Locate the cell with the specified text and output its [X, Y] center coordinate. 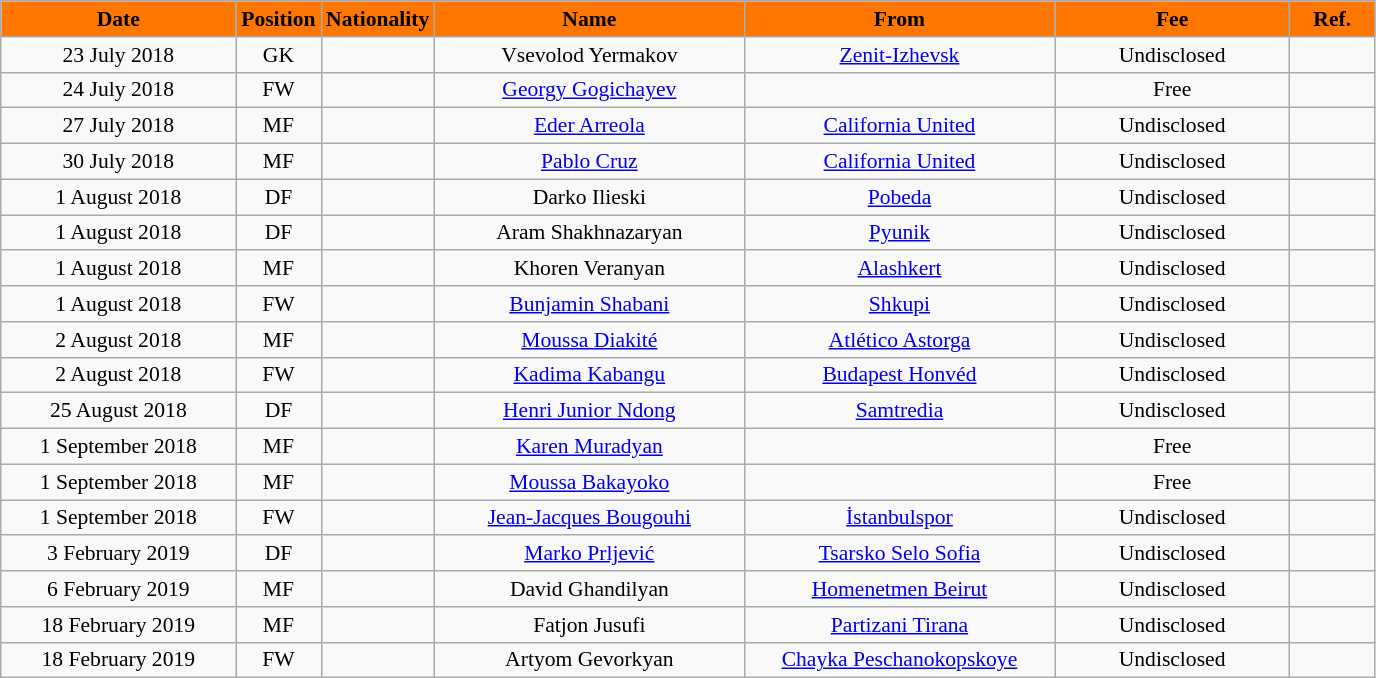
Georgy Gogichayev [589, 90]
Tsarsko Selo Sofia [899, 554]
Homenetmen Beirut [899, 589]
Kadima Kabangu [589, 375]
Fatjon Jusufi [589, 625]
23 July 2018 [118, 55]
Nationality [378, 19]
Marko Prljević [589, 554]
From [899, 19]
Date [118, 19]
Partizani Tirana [899, 625]
Moussa Bakayoko [589, 482]
3 February 2019 [118, 554]
Moussa Diakité [589, 340]
Karen Muradyan [589, 447]
Shkupi [899, 304]
Position [278, 19]
Atlético Astorga [899, 340]
Pobeda [899, 197]
Alashkert [899, 269]
Chayka Peschanokopskoye [899, 660]
27 July 2018 [118, 126]
Fee [1172, 19]
Samtredia [899, 411]
Henri Junior Ndong [589, 411]
Aram Shakhnazaryan [589, 233]
Darko Ilieski [589, 197]
6 February 2019 [118, 589]
Bunjamin Shabani [589, 304]
İstanbulspor [899, 518]
Zenit-Izhevsk [899, 55]
David Ghandilyan [589, 589]
25 August 2018 [118, 411]
Pablo Cruz [589, 162]
Khoren Veranyan [589, 269]
30 July 2018 [118, 162]
Name [589, 19]
Eder Arreola [589, 126]
24 July 2018 [118, 90]
Pyunik [899, 233]
Budapest Honvéd [899, 375]
GK [278, 55]
Vsevolod Yermakov [589, 55]
Ref. [1332, 19]
Jean-Jacques Bougouhi [589, 518]
Artyom Gevorkyan [589, 660]
